Capture the cell that displays the provided text and extract its (x, y) central coordinate. 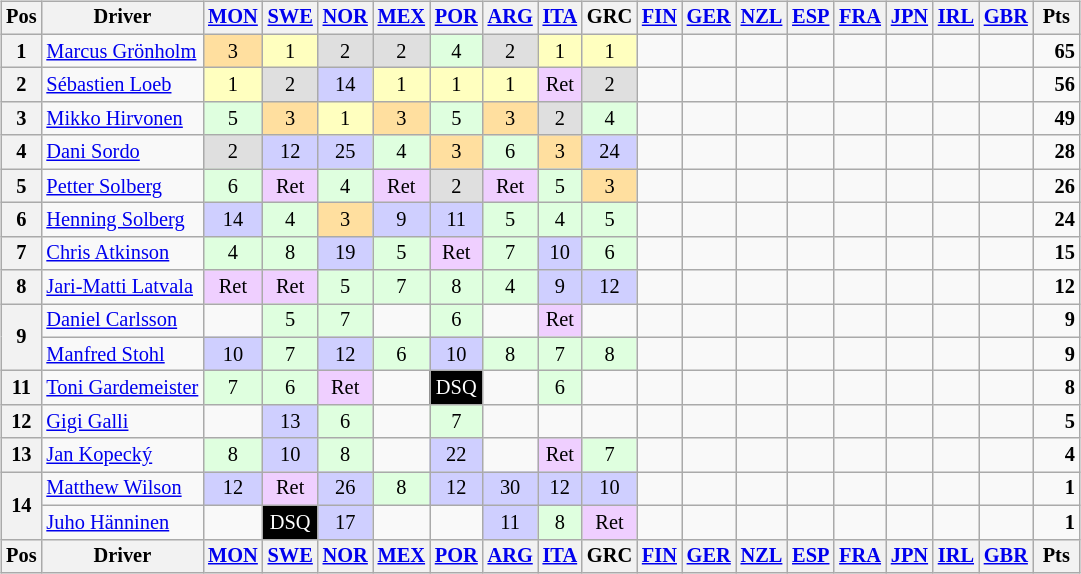
Matthew Wilson (122, 489)
28 (1056, 152)
30 (510, 489)
49 (1056, 119)
Juho Hänninen (122, 522)
Manfred Stohl (122, 354)
22 (456, 455)
Mikko Hirvonen (122, 119)
Toni Gardemeister (122, 388)
Sébastien Loeb (122, 85)
Petter Solberg (122, 186)
17 (346, 522)
19 (346, 253)
Jan Kopecký (122, 455)
Gigi Galli (122, 422)
Marcus Grönholm (122, 51)
Daniel Carlsson (122, 321)
25 (346, 152)
65 (1056, 51)
Dani Sordo (122, 152)
15 (1056, 253)
Jari-Matti Latvala (122, 287)
Henning Solberg (122, 220)
56 (1056, 85)
Chris Atkinson (122, 253)
